Identify which cell holds the provided text, then report its (X, Y) central coordinate. 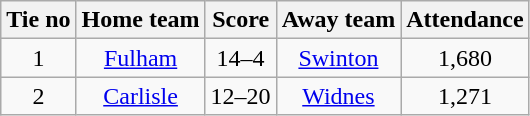
Home team (140, 20)
2 (38, 96)
1,680 (465, 58)
12–20 (240, 96)
1 (38, 58)
14–4 (240, 58)
Widnes (338, 96)
Score (240, 20)
Tie no (38, 20)
Fulham (140, 58)
Carlisle (140, 96)
Swinton (338, 58)
Attendance (465, 20)
Away team (338, 20)
1,271 (465, 96)
